Return (X, Y) of the center of cell containing provided text 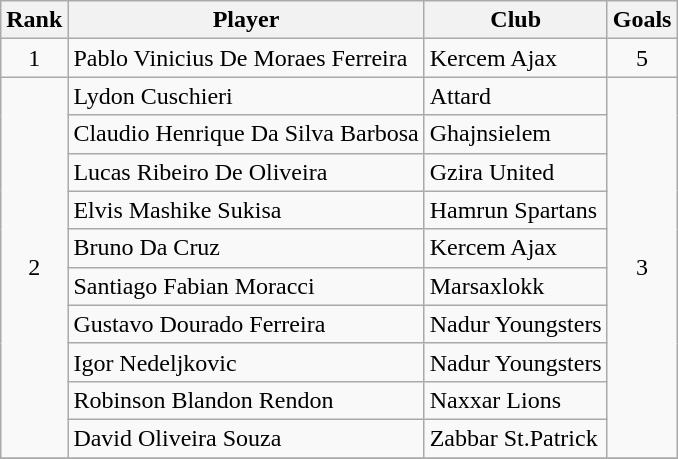
Goals (642, 20)
Hamrun Spartans (516, 210)
Ghajnsielem (516, 134)
Igor Nedeljkovic (246, 362)
David Oliveira Souza (246, 438)
Gustavo Dourado Ferreira (246, 324)
5 (642, 58)
Claudio Henrique Da Silva Barbosa (246, 134)
Player (246, 20)
Naxxar Lions (516, 400)
Rank (34, 20)
Robinson Blandon Rendon (246, 400)
Attard (516, 96)
Bruno Da Cruz (246, 248)
Santiago Fabian Moracci (246, 286)
Pablo Vinicius De Moraes Ferreira (246, 58)
1 (34, 58)
Zabbar St.Patrick (516, 438)
Club (516, 20)
Lucas Ribeiro De Oliveira (246, 172)
Gzira United (516, 172)
Lydon Cuschieri (246, 96)
2 (34, 268)
Marsaxlokk (516, 286)
3 (642, 268)
Elvis Mashike Sukisa (246, 210)
